Determine the [X, Y] coordinate at the center of the cell enclosing the given text.  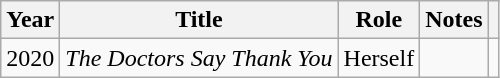
The Doctors Say Thank You [199, 58]
Title [199, 20]
Year [30, 20]
2020 [30, 58]
Role [379, 20]
Herself [379, 58]
Notes [454, 20]
